Locate the cell with the specified text and output its [X, Y] center coordinate. 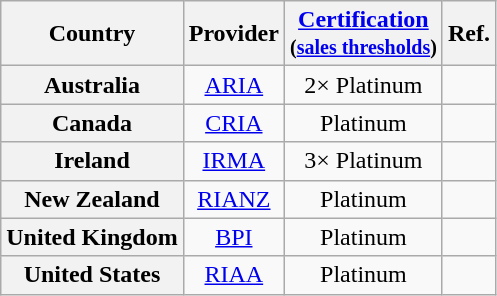
RIANZ [234, 199]
IRMA [234, 161]
3× Platinum [363, 161]
Canada [92, 123]
Ref. [468, 34]
BPI [234, 237]
Provider [234, 34]
Ireland [92, 161]
ARIA [234, 85]
CRIA [234, 123]
Country [92, 34]
New Zealand [92, 199]
United Kingdom [92, 237]
United States [92, 275]
RIAA [234, 275]
2× Platinum [363, 85]
Certification(sales thresholds) [363, 34]
Australia [92, 85]
